Capture the cell that displays the provided text and extract its (x, y) central coordinate. 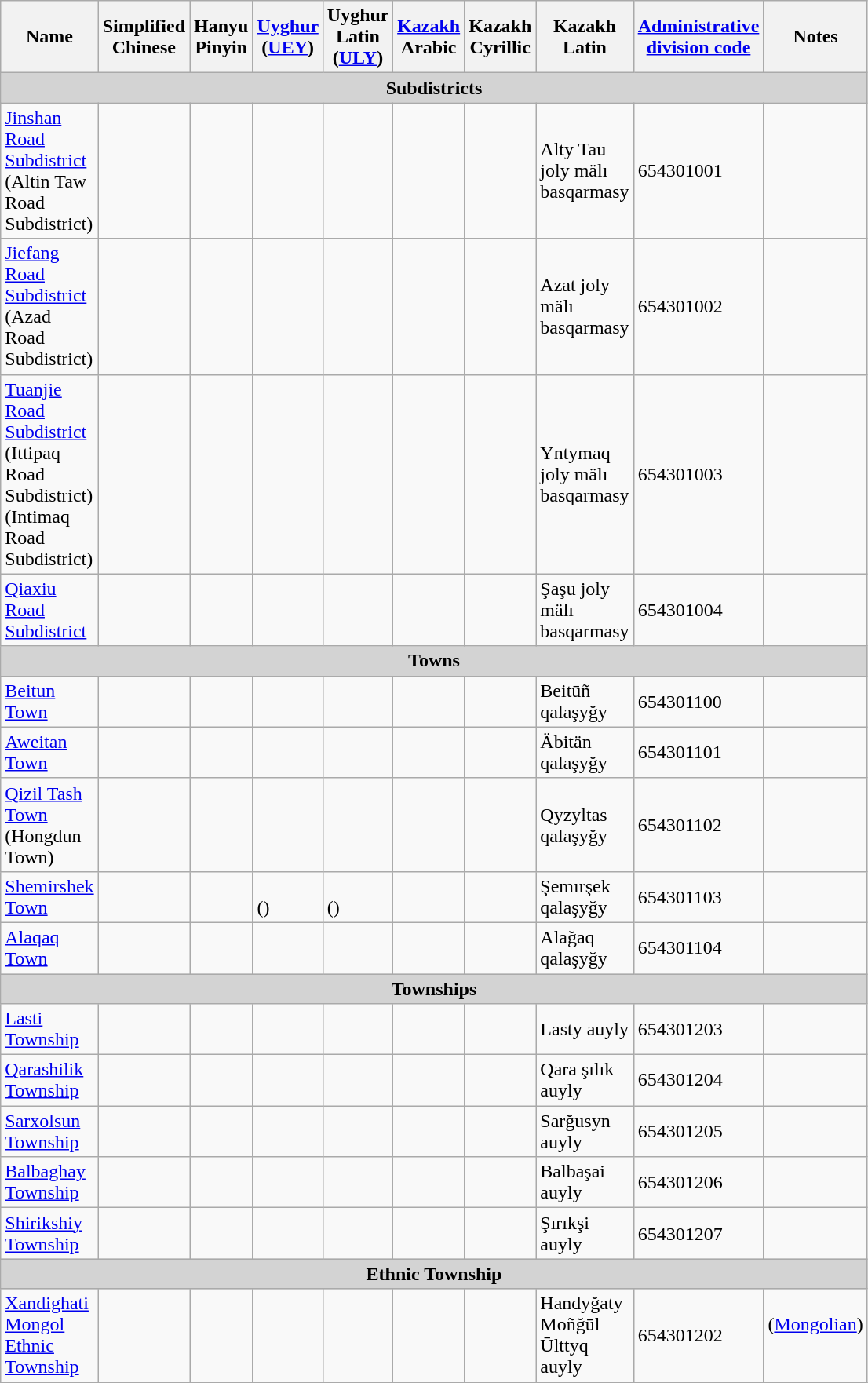
Qiaxiu Road Subdistrict (49, 610)
Beitūñ qalaşyğy (585, 702)
654301207 (698, 1234)
Hanyu Pinyin (221, 37)
Sarğusyn auyly (585, 1132)
Şaşu joly mälı basqarmasy (585, 610)
Qizil Tash Town(Hongdun Town) (49, 824)
Ethnic Township (434, 1274)
654301206 (698, 1182)
654301004 (698, 610)
654301204 (698, 1080)
Towns (434, 661)
Lasty auyly (585, 1030)
654301203 (698, 1030)
Name (49, 37)
Jiefang Road Subdistrict(Azad Road Subdistrict) (49, 306)
654301101 (698, 752)
Aweitan Town (49, 752)
Subdistricts (434, 88)
654301100 (698, 702)
Qara şılık auyly (585, 1080)
Sarxolsun Township (49, 1132)
Yntymaq joly mälı basqarmasy (585, 474)
Jinshan Road Subdistrict(Altin Taw Road Subdistrict) (49, 171)
Qyzyltas qalaşyğy (585, 824)
Townships (434, 988)
Äbitän qalaşyğy (585, 752)
Handyğaty Moñğūl Ūlttyq auyly (585, 1336)
654301103 (698, 896)
Şemırşek qalaşyğy (585, 896)
Beitun Town (49, 702)
654301104 (698, 948)
654301102 (698, 824)
654301205 (698, 1132)
Şırıkşi auyly (585, 1234)
Shemirshek Town (49, 896)
Administrative division code (698, 37)
Uyghur (UEY) (287, 37)
Alty Tau joly mälı basqarmasy (585, 171)
Balbaghay Township (49, 1182)
654301002 (698, 306)
Uyghur Latin (ULY) (358, 37)
Xandighati Mongol Ethnic Township (49, 1336)
Kazakh Cyrillic (501, 37)
654301202 (698, 1336)
Alaqaq Town (49, 948)
654301003 (698, 474)
(Mongolian) (815, 1336)
Qarashilik Township (49, 1080)
Kazakh Arabic (429, 37)
Azat joly mälı basqarmasy (585, 306)
Shirikshiy Township (49, 1234)
Simplified Chinese (144, 37)
Notes (815, 37)
Alağaq qalaşyğy (585, 948)
Lasti Township (49, 1030)
654301001 (698, 171)
Tuanjie Road Subdistrict(Ittipaq Road Subdistrict)(Intimaq Road Subdistrict) (49, 474)
Kazakh Latin (585, 37)
Balbaşaiauyly (585, 1182)
